Locate the cell with the specified text and output its [x, y] center coordinate. 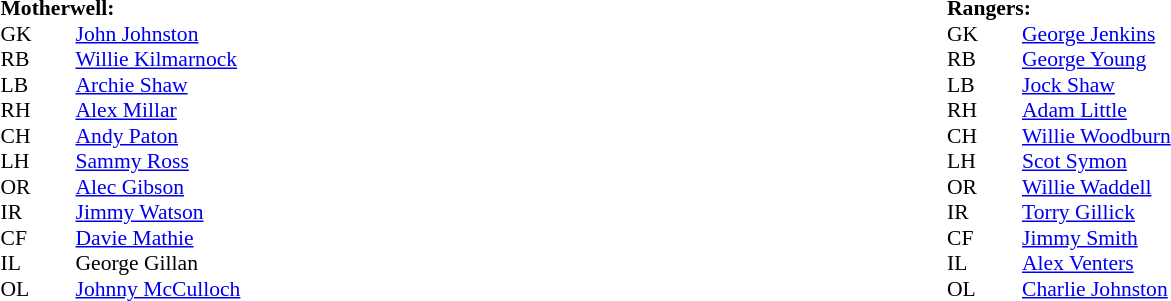
Sammy Ross [158, 161]
George Young [1096, 59]
Alex Millar [158, 111]
Alex Venters [1096, 263]
Alec Gibson [158, 187]
Willie Woodburn [1096, 136]
Archie Shaw [158, 85]
George Jenkins [1096, 34]
George Gillan [158, 263]
John Johnston [158, 34]
Jock Shaw [1096, 85]
Willie Waddell [1096, 187]
Jimmy Smith [1096, 238]
Willie Kilmarnock [158, 59]
Scot Symon [1096, 161]
Davie Mathie [158, 238]
Andy Paton [158, 136]
Adam Little [1096, 111]
Jimmy Watson [158, 213]
Torry Gillick [1096, 213]
